From the cell containing the given text, extract its center point as [X, Y] coordinate. 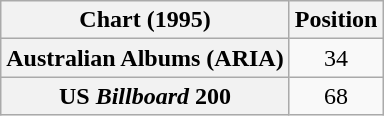
Australian Albums (ARIA) [145, 58]
34 [336, 58]
US Billboard 200 [145, 96]
Chart (1995) [145, 20]
Position [336, 20]
68 [336, 96]
